Identify which cell holds the provided text, then report its (x, y) central coordinate. 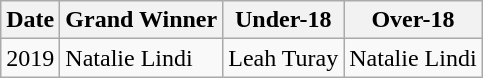
Date (30, 20)
Leah Turay (284, 58)
Over-18 (413, 20)
Under-18 (284, 20)
Grand Winner (142, 20)
2019 (30, 58)
